Identify which cell holds the provided text, then report its (X, Y) central coordinate. 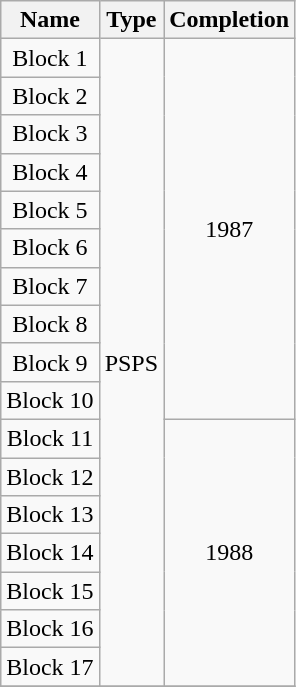
Block 9 (50, 362)
Completion (230, 20)
Block 3 (50, 134)
1987 (230, 230)
Block 15 (50, 591)
Name (50, 20)
Type (131, 20)
Block 12 (50, 477)
1988 (230, 552)
Block 11 (50, 438)
Block 5 (50, 210)
Block 7 (50, 286)
Block 14 (50, 553)
Block 2 (50, 96)
Block 1 (50, 58)
PSPS (131, 362)
Block 17 (50, 667)
Block 16 (50, 629)
Block 6 (50, 248)
Block 10 (50, 400)
Block 4 (50, 172)
Block 13 (50, 515)
Block 8 (50, 324)
